Output the (x, y) coordinate of the center of the cell containing the given text.  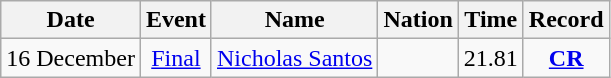
Time (490, 20)
Final (176, 58)
16 December (71, 58)
Name (294, 20)
Event (176, 20)
Record (566, 20)
Date (71, 20)
Nicholas Santos (294, 58)
Nation (418, 20)
CR (566, 58)
21.81 (490, 58)
